Return [x, y] of the center of cell containing provided text 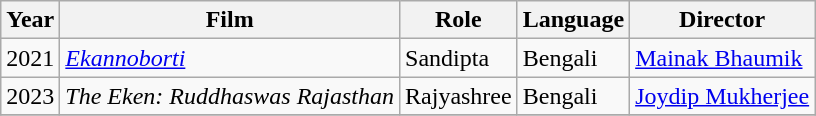
Sandipta [459, 58]
Director [722, 20]
Mainak Bhaumik [722, 58]
Film [230, 20]
2021 [30, 58]
Language [573, 20]
Year [30, 20]
Rajyashree [459, 96]
2023 [30, 96]
The Eken: Ruddhaswas Rajasthan [230, 96]
Ekannoborti [230, 58]
Role [459, 20]
Joydip Mukherjee [722, 96]
